Determine the [X, Y] coordinate at the center of the cell enclosing the given text.  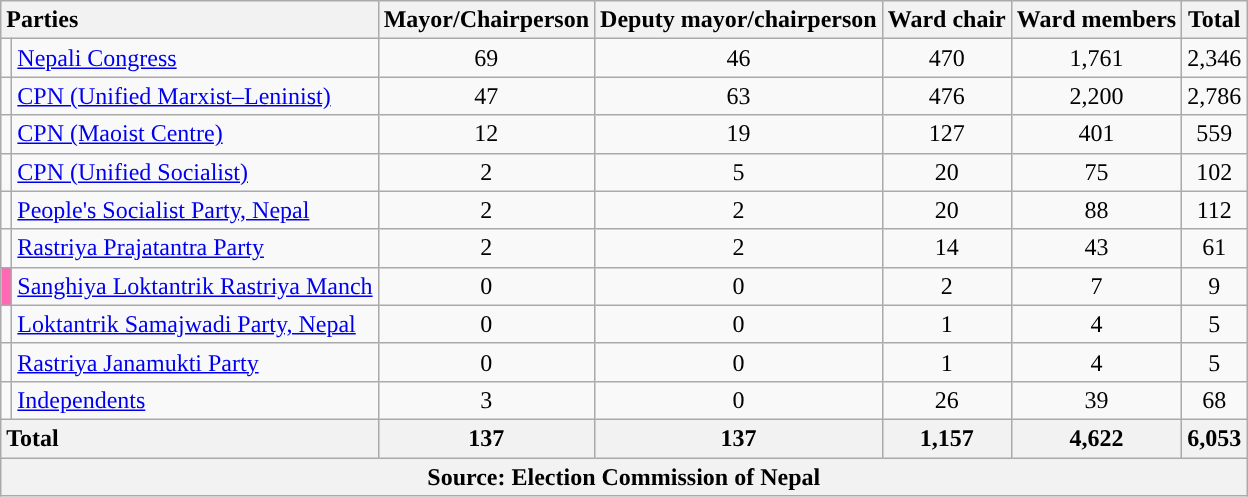
88 [1096, 210]
470 [946, 58]
14 [946, 248]
26 [946, 400]
Rastriya Prajatantra Party [195, 248]
102 [1214, 172]
Nepali Congress [195, 58]
Parties [190, 20]
401 [1096, 134]
7 [1096, 286]
Loktantrik Samajwadi Party, Nepal [195, 324]
69 [486, 58]
112 [1214, 210]
12 [486, 134]
1,761 [1096, 58]
Source: Election Commission of Nepal [624, 477]
1,157 [946, 438]
476 [946, 96]
19 [739, 134]
46 [739, 58]
Independents [195, 400]
6,053 [1214, 438]
2,346 [1214, 58]
2,200 [1096, 96]
9 [1214, 286]
Rastriya Janamukti Party [195, 362]
4,622 [1096, 438]
127 [946, 134]
CPN (Unified Marxist–Leninist) [195, 96]
People's Socialist Party, Nepal [195, 210]
43 [1096, 248]
47 [486, 96]
75 [1096, 172]
Sanghiya Loktantrik Rastriya Manch [195, 286]
Deputy mayor/chairperson [739, 20]
61 [1214, 248]
63 [739, 96]
2,786 [1214, 96]
Ward members [1096, 20]
CPN (Maoist Centre) [195, 134]
CPN (Unified Socialist) [195, 172]
Ward chair [946, 20]
559 [1214, 134]
39 [1096, 400]
68 [1214, 400]
Mayor/Chairperson [486, 20]
3 [486, 400]
